Extract the [X, Y] coordinate from the center of the cell holding the provided text.  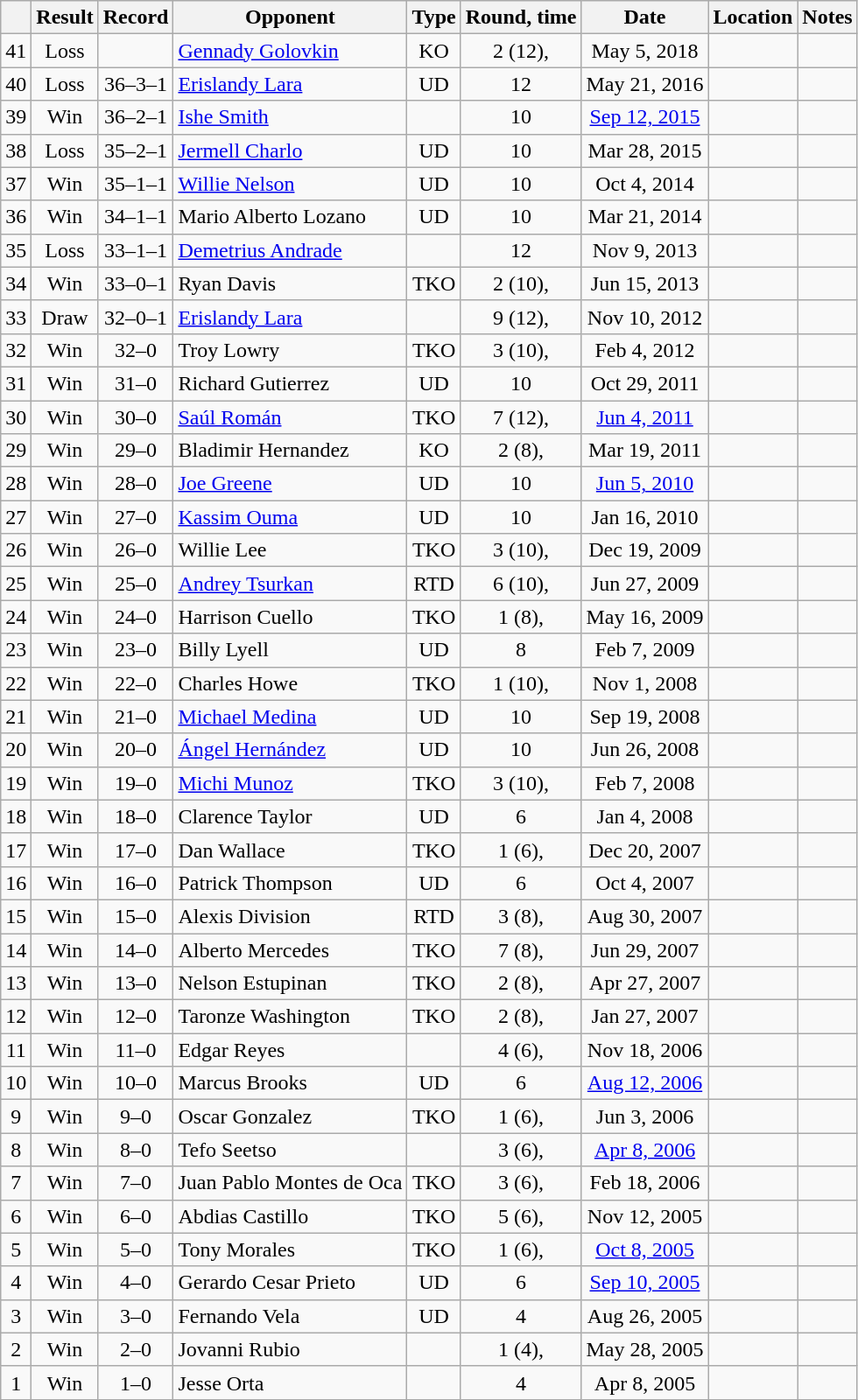
Nov 12, 2005 [644, 1216]
Location [753, 17]
Abdias Castillo [291, 1216]
Harrison Cuello [291, 617]
33–0–1 [136, 283]
5 (6), [521, 1216]
11–0 [136, 1050]
Apr 8, 2006 [644, 1150]
35–2–1 [136, 150]
Kassim Ouma [291, 517]
Nov 18, 2006 [644, 1050]
May 21, 2016 [644, 84]
May 16, 2009 [644, 617]
2 (12), [521, 51]
37 [16, 184]
34–1–1 [136, 217]
14 [16, 949]
29–0 [136, 451]
Clarence Taylor [291, 816]
32–0 [136, 350]
Oct 4, 2007 [644, 883]
Sep 19, 2008 [644, 717]
3–0 [136, 1316]
9 (12), [521, 317]
26 [16, 550]
Feb 7, 2009 [644, 650]
Jun 29, 2007 [644, 949]
Jun 3, 2006 [644, 1116]
Dec 20, 2007 [644, 850]
Oct 8, 2005 [644, 1249]
Notes [827, 17]
7–0 [136, 1183]
Mar 19, 2011 [644, 451]
18–0 [136, 816]
Oct 4, 2014 [644, 184]
Andrey Tsurkan [291, 584]
36 [16, 217]
Ryan Davis [291, 283]
Jan 27, 2007 [644, 1017]
33–1–1 [136, 250]
26–0 [136, 550]
May 5, 2018 [644, 51]
1 (4), [521, 1349]
6 (10), [521, 584]
Tony Morales [291, 1249]
22 [16, 683]
Joe Greene [291, 484]
Taronze Washington [291, 1017]
Troy Lowry [291, 350]
11 [16, 1050]
2–0 [136, 1349]
Aug 30, 2007 [644, 916]
6–0 [136, 1216]
Sep 12, 2015 [644, 117]
28–0 [136, 484]
33 [16, 317]
Nelson Estupinan [291, 983]
May 28, 2005 [644, 1349]
Billy Lyell [291, 650]
Mar 21, 2014 [644, 217]
38 [16, 150]
5 [16, 1249]
13 [16, 983]
18 [16, 816]
14–0 [136, 949]
35–1–1 [136, 184]
Apr 27, 2007 [644, 983]
1 [16, 1382]
Jovanni Rubio [291, 1349]
Jun 4, 2011 [644, 417]
Jan 16, 2010 [644, 517]
12–0 [136, 1017]
23 [16, 650]
27 [16, 517]
Feb 7, 2008 [644, 783]
Jun 15, 2013 [644, 283]
Apr 8, 2005 [644, 1382]
Gerardo Cesar Prieto [291, 1283]
Oct 29, 2011 [644, 383]
1 (10), [521, 683]
Gennady Golovkin [291, 51]
Aug 26, 2005 [644, 1316]
36–2–1 [136, 117]
16 [16, 883]
7 (12), [521, 417]
15–0 [136, 916]
3 (8), [521, 916]
4 (6), [521, 1050]
Richard Gutierrez [291, 383]
34 [16, 283]
Mar 28, 2015 [644, 150]
17–0 [136, 850]
Result [65, 17]
Date [644, 17]
30–0 [136, 417]
Record [136, 17]
Ishe Smith [291, 117]
24–0 [136, 617]
Jermell Charlo [291, 150]
23–0 [136, 650]
Mario Alberto Lozano [291, 217]
Feb 18, 2006 [644, 1183]
21–0 [136, 717]
28 [16, 484]
Draw [65, 317]
40 [16, 84]
1 (8), [521, 617]
Round, time [521, 17]
25 [16, 584]
24 [16, 617]
Type [434, 17]
13–0 [136, 983]
Willie Lee [291, 550]
1–0 [136, 1382]
Tefo Seetso [291, 1150]
4–0 [136, 1283]
10–0 [136, 1083]
29 [16, 451]
32 [16, 350]
Patrick Thompson [291, 883]
Nov 9, 2013 [644, 250]
Marcus Brooks [291, 1083]
15 [16, 916]
2 (10), [521, 283]
Nov 1, 2008 [644, 683]
21 [16, 717]
27–0 [136, 517]
7 [16, 1183]
Jan 4, 2008 [644, 816]
Feb 4, 2012 [644, 350]
25–0 [136, 584]
17 [16, 850]
Jun 27, 2009 [644, 584]
7 (8), [521, 949]
39 [16, 117]
Nov 10, 2012 [644, 317]
Jesse Orta [291, 1382]
Dan Wallace [291, 850]
35 [16, 250]
Michi Munoz [291, 783]
Demetrius Andrade [291, 250]
31 [16, 383]
22–0 [136, 683]
32–0–1 [136, 317]
5–0 [136, 1249]
9 [16, 1116]
20–0 [136, 750]
3 [16, 1316]
Michael Medina [291, 717]
19 [16, 783]
Bladimir Hernandez [291, 451]
Dec 19, 2009 [644, 550]
Jun 5, 2010 [644, 484]
Charles Howe [291, 683]
Opponent [291, 17]
9–0 [136, 1116]
2 [16, 1349]
Alberto Mercedes [291, 949]
19–0 [136, 783]
41 [16, 51]
Ángel Hernández [291, 750]
36–3–1 [136, 84]
Fernando Vela [291, 1316]
30 [16, 417]
Willie Nelson [291, 184]
Edgar Reyes [291, 1050]
Jun 26, 2008 [644, 750]
Sep 10, 2005 [644, 1283]
20 [16, 750]
Oscar Gonzalez [291, 1116]
Alexis Division [291, 916]
16–0 [136, 883]
Saúl Román [291, 417]
31–0 [136, 383]
Juan Pablo Montes de Oca [291, 1183]
Aug 12, 2006 [644, 1083]
8–0 [136, 1150]
